Extract the [X, Y] coordinate from the center of the cell holding the provided text.  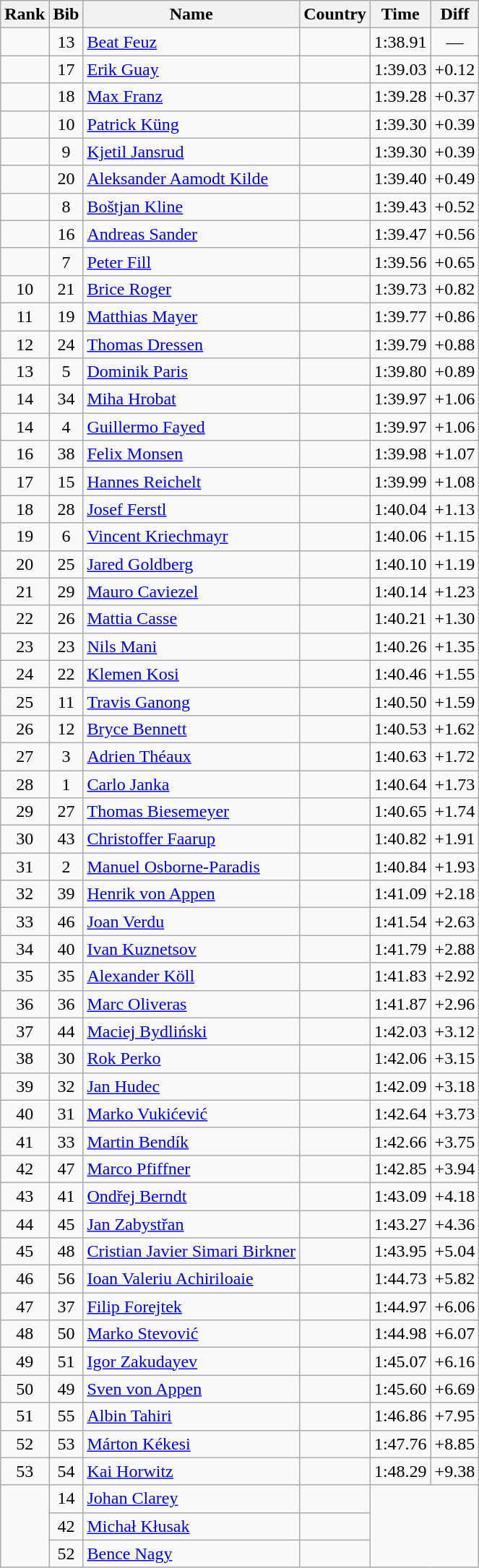
Patrick Küng [191, 124]
55 [66, 1416]
Bib [66, 14]
1:41.87 [400, 1004]
Thomas Dressen [191, 345]
1:40.46 [400, 674]
Travis Ganong [191, 701]
+6.07 [455, 1334]
1:48.29 [400, 1471]
2 [66, 867]
+0.86 [455, 316]
+1.91 [455, 839]
+6.06 [455, 1307]
Márton Kékesi [191, 1444]
+5.04 [455, 1252]
1:40.53 [400, 729]
1:41.54 [400, 922]
Cristian Javier Simari Birkner [191, 1252]
Ioan Valeriu Achiriloaie [191, 1279]
Miha Hrobat [191, 399]
Name [191, 14]
1:39.77 [400, 316]
+0.12 [455, 69]
1:39.43 [400, 207]
+1.07 [455, 454]
Sven von Appen [191, 1389]
1:42.03 [400, 1031]
1:39.79 [400, 345]
1:39.73 [400, 289]
1:40.26 [400, 646]
1:40.84 [400, 867]
56 [66, 1279]
+0.88 [455, 345]
1:45.07 [400, 1361]
Country [335, 14]
1:39.40 [400, 179]
1:44.97 [400, 1307]
Felix Monsen [191, 454]
7 [66, 261]
1:40.50 [400, 701]
Marko Vukićević [191, 1114]
Manuel Osborne-Paradis [191, 867]
Erik Guay [191, 69]
+6.16 [455, 1361]
1:40.04 [400, 509]
+1.15 [455, 537]
Mauro Caviezel [191, 592]
Mattia Casse [191, 619]
1:43.27 [400, 1224]
Alexander Köll [191, 976]
+1.35 [455, 646]
+3.18 [455, 1086]
+3.12 [455, 1031]
Vincent Kriechmayr [191, 537]
— [455, 42]
1:40.06 [400, 537]
+2.96 [455, 1004]
+2.88 [455, 949]
Adrien Théaux [191, 756]
1:38.91 [400, 42]
1:39.28 [400, 97]
+0.37 [455, 97]
1:42.85 [400, 1169]
Carlo Janka [191, 784]
Dominik Paris [191, 372]
Thomas Biesemeyer [191, 812]
+7.95 [455, 1416]
+0.89 [455, 372]
+6.69 [455, 1389]
Marko Stevović [191, 1334]
+1.19 [455, 564]
1:42.66 [400, 1141]
1:47.76 [400, 1444]
+0.82 [455, 289]
Johan Clarey [191, 1499]
1:39.03 [400, 69]
15 [66, 482]
9 [66, 152]
1:44.73 [400, 1279]
+3.94 [455, 1169]
Beat Feuz [191, 42]
Martin Bendík [191, 1141]
Christoffer Faarup [191, 839]
Rank [25, 14]
Jared Goldberg [191, 564]
Klemen Kosi [191, 674]
+1.08 [455, 482]
1:39.98 [400, 454]
1:44.98 [400, 1334]
+0.52 [455, 207]
1:39.99 [400, 482]
+1.74 [455, 812]
Hannes Reichelt [191, 482]
1:42.09 [400, 1086]
Brice Roger [191, 289]
Henrik von Appen [191, 894]
1:42.64 [400, 1114]
+1.73 [455, 784]
5 [66, 372]
Andreas Sander [191, 234]
1:41.79 [400, 949]
1:40.21 [400, 619]
Michał Kłusak [191, 1526]
Bence Nagy [191, 1554]
1:43.09 [400, 1196]
Ondřej Berndt [191, 1196]
+1.93 [455, 867]
+8.85 [455, 1444]
1:42.06 [400, 1059]
+1.30 [455, 619]
3 [66, 756]
4 [66, 427]
1:43.95 [400, 1252]
Peter Fill [191, 261]
+1.72 [455, 756]
Aleksander Aamodt Kilde [191, 179]
Maciej Bydliński [191, 1031]
Rok Perko [191, 1059]
1:40.82 [400, 839]
1:40.63 [400, 756]
Jan Hudec [191, 1086]
1:39.47 [400, 234]
Filip Forejtek [191, 1307]
54 [66, 1471]
Guillermo Fayed [191, 427]
+1.59 [455, 701]
Igor Zakudayev [191, 1361]
1:40.65 [400, 812]
+0.49 [455, 179]
+2.63 [455, 922]
Joan Verdu [191, 922]
Bryce Bennett [191, 729]
Nils Mani [191, 646]
1 [66, 784]
+2.92 [455, 976]
+1.13 [455, 509]
1:45.60 [400, 1389]
1:40.14 [400, 592]
Josef Ferstl [191, 509]
+0.65 [455, 261]
Marco Pfiffner [191, 1169]
1:41.09 [400, 894]
Albin Tahiri [191, 1416]
+2.18 [455, 894]
+3.15 [455, 1059]
+3.75 [455, 1141]
Diff [455, 14]
+9.38 [455, 1471]
+3.73 [455, 1114]
Matthias Mayer [191, 316]
1:39.56 [400, 261]
+5.82 [455, 1279]
Jan Zabystřan [191, 1224]
+1.55 [455, 674]
Max Franz [191, 97]
Time [400, 14]
8 [66, 207]
+0.56 [455, 234]
+1.62 [455, 729]
Kjetil Jansrud [191, 152]
Marc Oliveras [191, 1004]
1:39.80 [400, 372]
+1.23 [455, 592]
1:40.64 [400, 784]
1:41.83 [400, 976]
Ivan Kuznetsov [191, 949]
1:40.10 [400, 564]
+4.18 [455, 1196]
6 [66, 537]
+4.36 [455, 1224]
Kai Horwitz [191, 1471]
Boštjan Kline [191, 207]
1:46.86 [400, 1416]
